Pinpoint the cell where the given text exists, returning its (X, Y) midpoint coordinate. 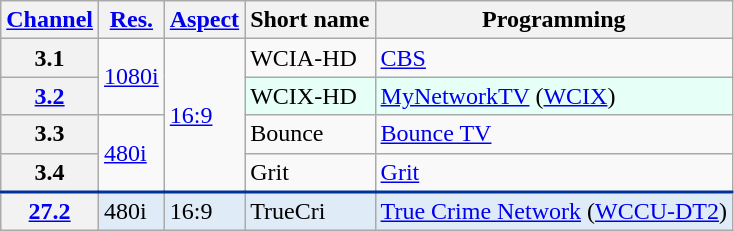
27.2 (50, 212)
Short name (310, 20)
Channel (50, 20)
3.2 (50, 96)
WCIX-HD (310, 96)
3.3 (50, 134)
WCIA-HD (310, 58)
MyNetworkTV (WCIX) (554, 96)
3.4 (50, 172)
1080i (132, 77)
Bounce TV (554, 134)
Bounce (310, 134)
Programming (554, 20)
Res. (132, 20)
True Crime Network (WCCU-DT2) (554, 212)
CBS (554, 58)
Aspect (204, 20)
3.1 (50, 58)
TrueCri (310, 212)
